Find where the given text appears and provide that cell's center as (X, Y) coordinate. 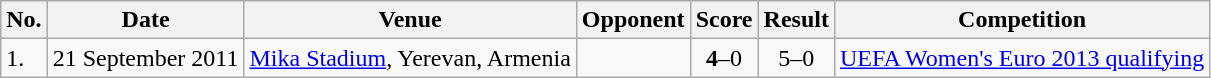
5–0 (796, 58)
UEFA Women's Euro 2013 qualifying (1022, 58)
Result (796, 20)
Mika Stadium, Yerevan, Armenia (410, 58)
No. (24, 20)
21 September 2011 (146, 58)
Opponent (633, 20)
Score (724, 20)
4–0 (724, 58)
Competition (1022, 20)
1. (24, 58)
Date (146, 20)
Venue (410, 20)
